Detect which cell encompasses the target text, then output its [X, Y] center coordinate. 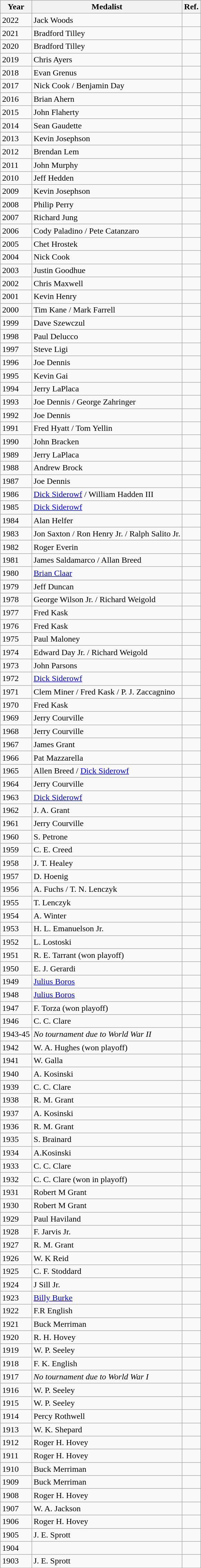
1999 [16, 323]
2020 [16, 46]
1940 [16, 1074]
Year [16, 7]
John Murphy [107, 165]
Alan Helfer [107, 520]
1932 [16, 1179]
Jon Saxton / Ron Henry Jr. / Ralph Salito Jr. [107, 534]
Billy Burke [107, 1298]
1964 [16, 784]
1928 [16, 1232]
1904 [16, 1548]
1923 [16, 1298]
Brendan Lem [107, 152]
1983 [16, 534]
1984 [16, 520]
Joe Dennis / George Zahringer [107, 402]
W. Galla [107, 1061]
Chris Maxwell [107, 283]
1962 [16, 810]
1972 [16, 679]
2019 [16, 60]
Nick Cook [107, 257]
1966 [16, 758]
2000 [16, 310]
Jeff Duncan [107, 587]
L. Lostoski [107, 942]
Tim Kane / Mark Farrell [107, 310]
Sean Gaudette [107, 125]
C. F. Stoddard [107, 1271]
Fred Hyatt / Tom Yellin [107, 428]
1973 [16, 665]
2005 [16, 244]
1936 [16, 1126]
1947 [16, 1008]
2009 [16, 191]
Justin Goodhue [107, 270]
1981 [16, 560]
1931 [16, 1192]
1996 [16, 362]
1937 [16, 1113]
John Flaherty [107, 112]
W. A. Jackson [107, 1508]
1914 [16, 1416]
2022 [16, 20]
A. Winter [107, 916]
2018 [16, 73]
1921 [16, 1324]
Kevin Henry [107, 297]
1969 [16, 718]
1949 [16, 981]
Andrew Brock [107, 468]
1974 [16, 652]
1924 [16, 1285]
Jeff Hedden [107, 178]
James Grant [107, 744]
1980 [16, 573]
Roger Everin [107, 547]
1956 [16, 889]
Kevin Gai [107, 375]
1965 [16, 771]
2021 [16, 33]
J Sill Jr. [107, 1285]
Clem Miner / Fred Kask / P. J. Zaccagnino [107, 692]
C. C. Clare (won in playoff) [107, 1179]
1903 [16, 1561]
1951 [16, 955]
John Parsons [107, 665]
2010 [16, 178]
1948 [16, 995]
2006 [16, 231]
1987 [16, 481]
James Saldamarco / Allan Breed [107, 560]
1985 [16, 507]
No tournament due to World War I [107, 1377]
1942 [16, 1048]
1982 [16, 547]
1925 [16, 1271]
T. Lenczyk [107, 903]
2017 [16, 86]
F. Jarvis Jr. [107, 1232]
1915 [16, 1403]
2015 [16, 112]
1918 [16, 1363]
1917 [16, 1377]
F. Torza (won playoff) [107, 1008]
J. A. Grant [107, 810]
J. T. Healey [107, 863]
1916 [16, 1390]
1943-45 [16, 1034]
1970 [16, 705]
1960 [16, 837]
1979 [16, 587]
1998 [16, 336]
Evan Grenus [107, 73]
1986 [16, 494]
1978 [16, 600]
1950 [16, 968]
W. K Reid [107, 1258]
1957 [16, 876]
1906 [16, 1522]
Pat Mazzarella [107, 758]
W. K. Shepard [107, 1430]
1997 [16, 349]
1929 [16, 1218]
1905 [16, 1535]
1953 [16, 929]
W. A. Hughes (won playoff) [107, 1048]
1910 [16, 1469]
1933 [16, 1166]
1930 [16, 1205]
2002 [16, 283]
R. H. Hovey [107, 1337]
2012 [16, 152]
1959 [16, 850]
1988 [16, 468]
1954 [16, 916]
1907 [16, 1508]
1967 [16, 744]
1958 [16, 863]
Chris Ayers [107, 60]
Edward Day Jr. / Richard Weigold [107, 652]
C. E. Creed [107, 850]
2014 [16, 125]
Jack Woods [107, 20]
S. Brainard [107, 1140]
Allen Breed / Dick Siderowf [107, 771]
1975 [16, 639]
2004 [16, 257]
Brian Claar [107, 573]
Cody Paladino / Pete Catanzaro [107, 231]
1977 [16, 613]
1961 [16, 824]
2007 [16, 218]
1913 [16, 1430]
1955 [16, 903]
H. L. Emanuelson Jr. [107, 929]
1993 [16, 402]
Brian Ahern [107, 99]
1990 [16, 442]
George Wilson Jr. / Richard Weigold [107, 600]
S. Petrone [107, 837]
1963 [16, 797]
E. J. Gerardi [107, 968]
Philip Perry [107, 205]
Paul Haviland [107, 1218]
Dick Siderowf / William Hadden III [107, 494]
1946 [16, 1021]
John Bracken [107, 442]
1912 [16, 1443]
1939 [16, 1087]
D. Hoenig [107, 876]
Ref. [191, 7]
Chet Hrostek [107, 244]
1995 [16, 375]
Paul Maloney [107, 639]
1976 [16, 626]
1919 [16, 1350]
1935 [16, 1140]
Dave Szewczul [107, 323]
2013 [16, 138]
1989 [16, 455]
1952 [16, 942]
1908 [16, 1495]
Paul Delucco [107, 336]
1909 [16, 1482]
2016 [16, 99]
1934 [16, 1153]
1926 [16, 1258]
A. Fuchs / T. N. Lenczyk [107, 889]
1920 [16, 1337]
1968 [16, 731]
Medalist [107, 7]
1927 [16, 1245]
1941 [16, 1061]
R. E. Tarrant (won playoff) [107, 955]
1938 [16, 1100]
Nick Cook / Benjamin Day [107, 86]
1971 [16, 692]
Richard Jung [107, 218]
2008 [16, 205]
Percy Rothwell [107, 1416]
1911 [16, 1456]
1922 [16, 1311]
A.Kosinski [107, 1153]
2003 [16, 270]
No tournament due to World War II [107, 1034]
2011 [16, 165]
1991 [16, 428]
Steve Ligi [107, 349]
2001 [16, 297]
F. K. English [107, 1363]
1992 [16, 415]
1994 [16, 389]
F.R English [107, 1311]
